Identify which cell holds the provided text, then report its [x, y] central coordinate. 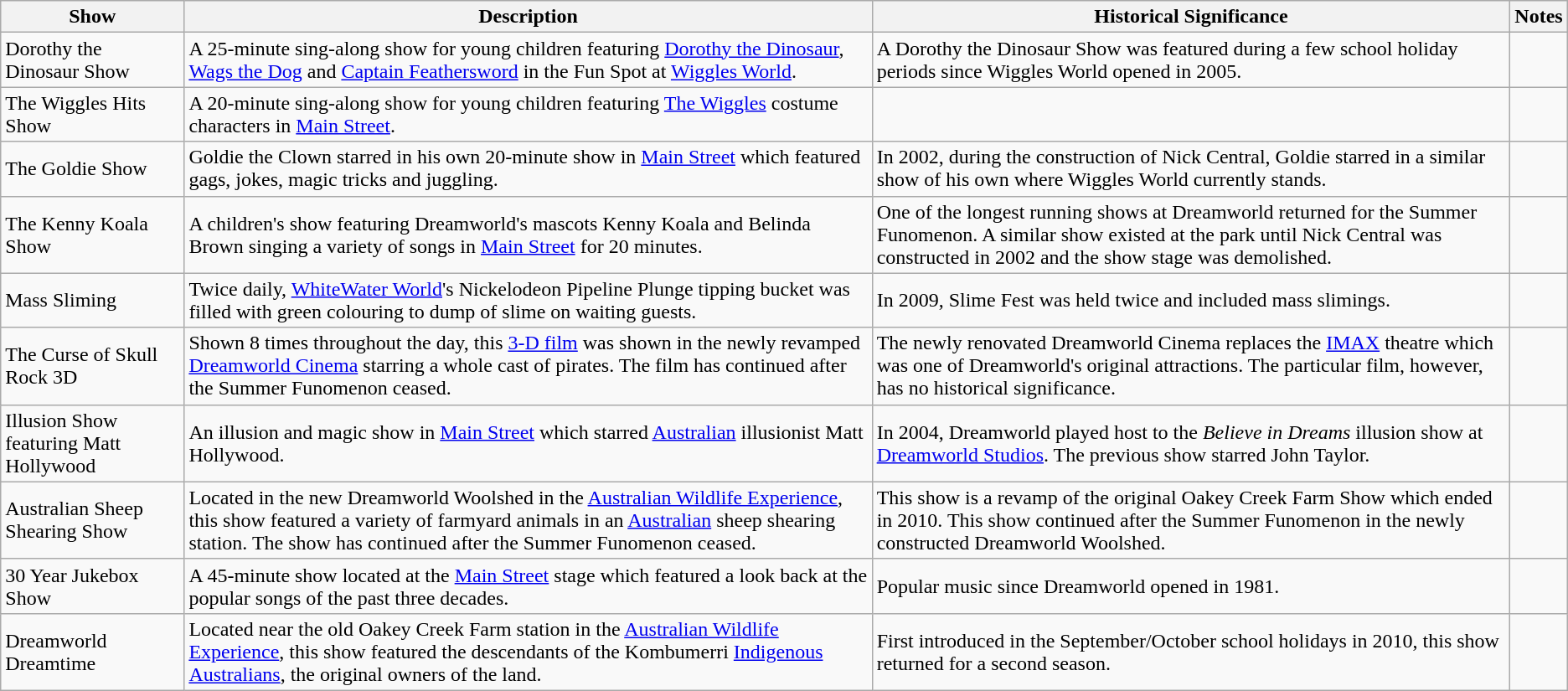
A 20-minute sing-along show for young children featuring The Wiggles costume characters in Main Street. [528, 114]
Dreamworld Dreamtime [92, 652]
In 2009, Slime Fest was held twice and included mass slimings. [1191, 300]
Mass Sliming [92, 300]
Historical Significance [1191, 17]
A Dorothy the Dinosaur Show was featured during a few school holiday periods since Wiggles World opened in 2005. [1191, 60]
Australian Sheep Shearing Show [92, 520]
The Goldie Show [92, 169]
30 Year Jukebox Show [92, 586]
Notes [1539, 17]
Twice daily, WhiteWater World's Nickelodeon Pipeline Plunge tipping bucket was filled with green colouring to dump of slime on waiting guests. [528, 300]
The Curse of Skull Rock 3D [92, 366]
Dorothy the Dinosaur Show [92, 60]
Illusion Show featuring Matt Hollywood [92, 443]
Goldie the Clown starred in his own 20-minute show in Main Street which featured gags, jokes, magic tricks and juggling. [528, 169]
First introduced in the September/October school holidays in 2010, this show returned for a second season. [1191, 652]
An illusion and magic show in Main Street which starred Australian illusionist Matt Hollywood. [528, 443]
The Kenny Koala Show [92, 235]
Description [528, 17]
A 45-minute show located at the Main Street stage which featured a look back at the popular songs of the past three decades. [528, 586]
The Wiggles Hits Show [92, 114]
A children's show featuring Dreamworld's mascots Kenny Koala and Belinda Brown singing a variety of songs in Main Street for 20 minutes. [528, 235]
Popular music since Dreamworld opened in 1981. [1191, 586]
In 2002, during the construction of Nick Central, Goldie starred in a similar show of his own where Wiggles World currently stands. [1191, 169]
In 2004, Dreamworld played host to the Believe in Dreams illusion show at Dreamworld Studios. The previous show starred John Taylor. [1191, 443]
Show [92, 17]
